Provide the [X, Y] coordinate of the cell's center where the given text is located.  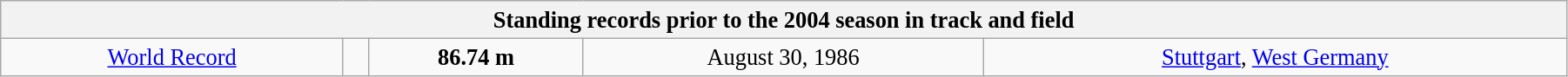
Standing records prior to the 2004 season in track and field [784, 19]
World Record [172, 57]
86.74 m [476, 57]
Stuttgart, West Germany [1275, 57]
August 30, 1986 [783, 57]
